Output the [x, y] coordinate of the center of the cell containing the given text.  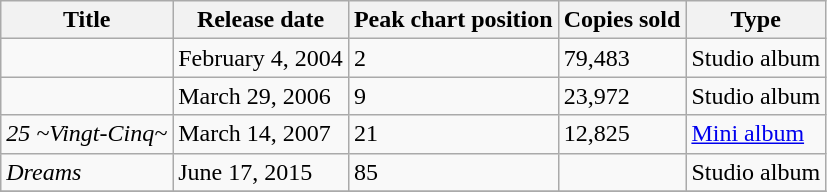
March 29, 2006 [261, 96]
Release date [261, 20]
79,483 [622, 58]
Title [87, 20]
Type [756, 20]
June 17, 2015 [261, 172]
2 [453, 58]
Mini album [756, 134]
9 [453, 96]
12,825 [622, 134]
85 [453, 172]
25 ~Vingt-Cinq~ [87, 134]
Dreams [87, 172]
Copies sold [622, 20]
February 4, 2004 [261, 58]
23,972 [622, 96]
Peak chart position [453, 20]
21 [453, 134]
March 14, 2007 [261, 134]
